Identify which cell holds the provided text, then report its (x, y) central coordinate. 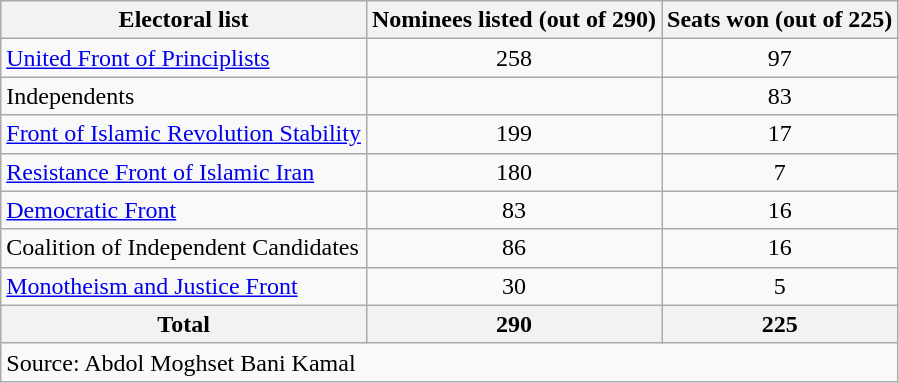
Resistance Front of Islamic Iran (184, 172)
Democratic Front (184, 210)
290 (514, 324)
5 (780, 286)
86 (514, 248)
180 (514, 172)
Monotheism and Justice Front (184, 286)
Coalition of Independent Candidates (184, 248)
225 (780, 324)
97 (780, 58)
258 (514, 58)
7 (780, 172)
Source: Abdol Moghset Bani Kamal (450, 362)
United Front of Principlists (184, 58)
Independents (184, 96)
17 (780, 134)
Front of Islamic Revolution Stability (184, 134)
Seats won (out of 225) (780, 20)
Electoral list (184, 20)
30 (514, 286)
Total (184, 324)
Nominees listed (out of 290) (514, 20)
199 (514, 134)
